Return the [x, y] coordinate for the center point of the cell that contains the specified text.  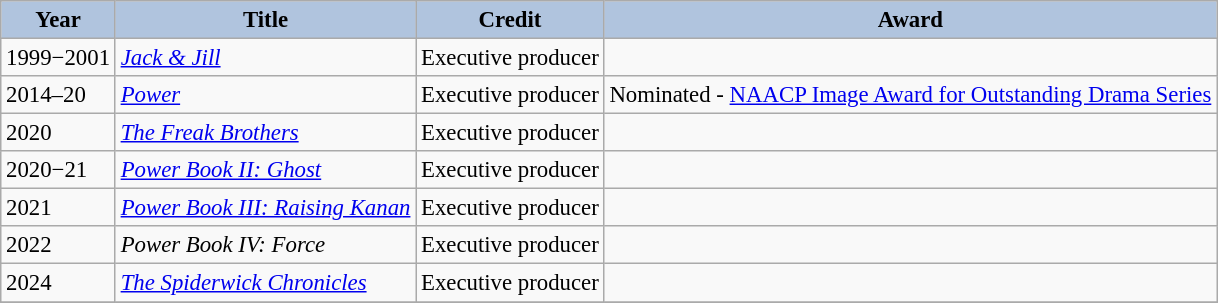
The Spiderwick Chronicles [265, 283]
Jack & Jill [265, 58]
2020−21 [58, 170]
The Freak Brothers [265, 133]
Year [58, 20]
2024 [58, 283]
2014–20 [58, 95]
Power Book II: Ghost [265, 170]
Power Book III: Raising Kanan [265, 208]
Power [265, 95]
2020 [58, 133]
Power Book IV: Force [265, 245]
Award [910, 20]
2022 [58, 245]
2021 [58, 208]
Nominated - NAACP Image Award for Outstanding Drama Series [910, 95]
Title [265, 20]
1999−2001 [58, 58]
Credit [510, 20]
